Extract the [X, Y] coordinate from the center of the cell holding the provided text.  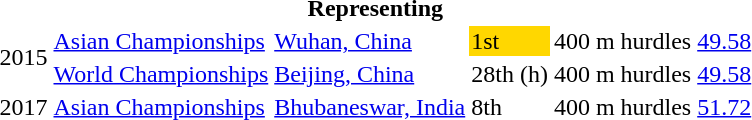
Asian Championships [161, 41]
1st [510, 41]
Beijing, China [370, 74]
World Championships [161, 74]
Wuhan, China [370, 41]
28th (h) [510, 74]
